Provide the (x, y) coordinate of the cell's center where the given text is located.  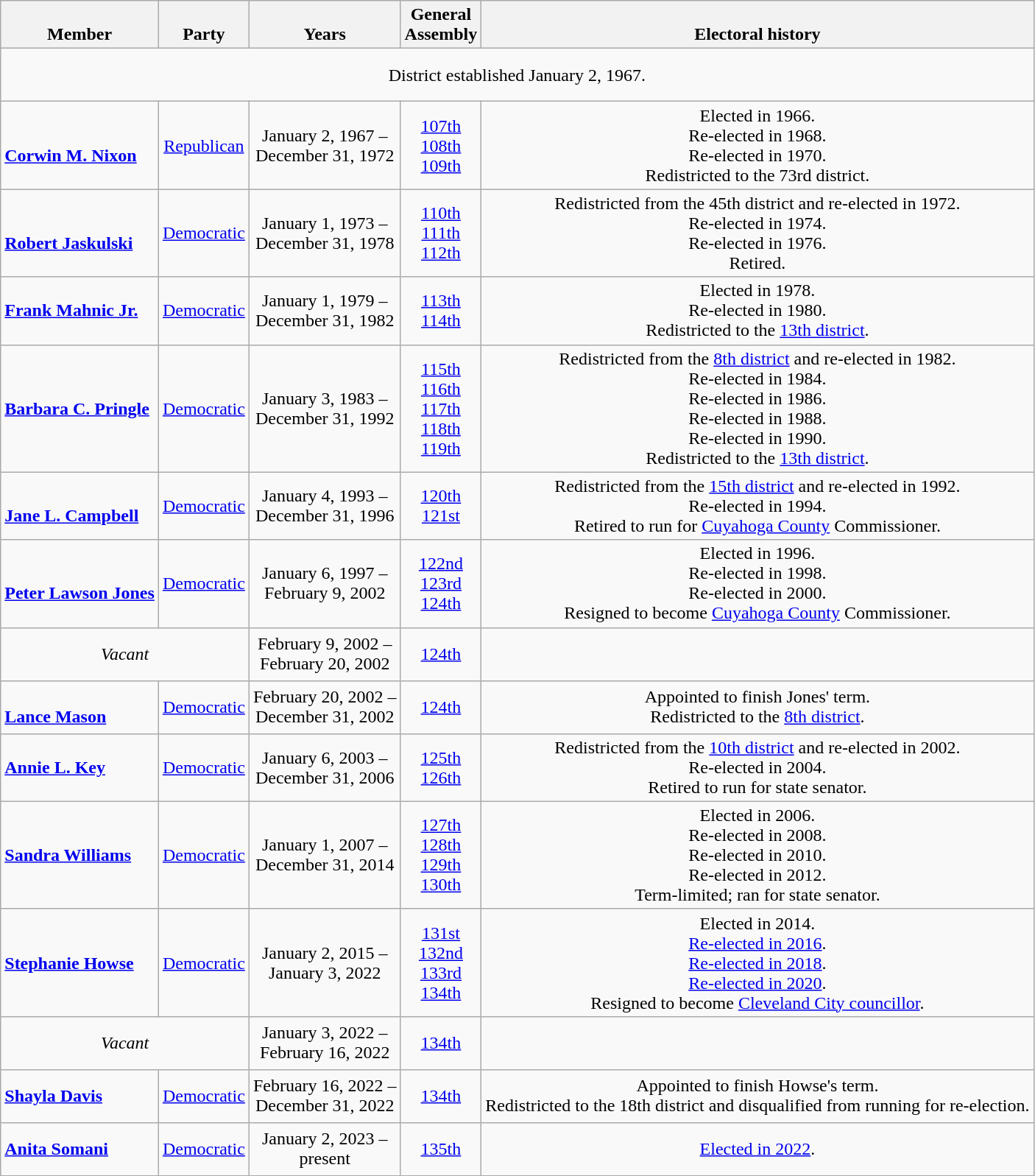
115th116th117th118th119th (441, 408)
Appointed to finish Jones' term.Redistricted to the 8th district. (757, 707)
Shayla Davis (80, 1096)
Corwin M. Nixon (80, 146)
Redistricted from the 45th district and re-elected in 1972.Re-elected in 1974.Re-elected in 1976.Retired. (757, 233)
Jane L. Campbell (80, 506)
Elected in 1996.Re-elected in 1998.Re-elected in 2000.Resigned to become Cuyahoga County Commissioner. (757, 583)
135th (441, 1149)
Anita Somani (80, 1149)
120th121st (441, 506)
Elected in 2014.Re-elected in 2016.Re-elected in 2018.Re-elected in 2020.Resigned to become Cleveland City councillor. (757, 962)
January 6, 1997 –February 9, 2002 (325, 583)
February 16, 2022 –December 31, 2022 (325, 1096)
District established January 2, 1967. (517, 75)
GeneralAssembly (441, 25)
127th128th129th130th (441, 855)
February 20, 2002 –December 31, 2002 (325, 707)
Elected in 1978.Re-elected in 1980.Redistricted to the 13th district. (757, 311)
January 1, 2007 –December 31, 2014 (325, 855)
Sandra Williams (80, 855)
January 3, 2022 –February 16, 2022 (325, 1043)
Stephanie Howse (80, 962)
110th111th112th (441, 233)
Elected in 2006.Re-elected in 2008.Re-elected in 2010.Re-elected in 2012.Term-limited; ran for state senator. (757, 855)
January 1, 1973 –December 31, 1978 (325, 233)
Barbara C. Pringle (80, 408)
Annie L. Key (80, 767)
122nd123rd124th (441, 583)
January 4, 1993 –December 31, 1996 (325, 506)
Electoral history (757, 25)
Redistricted from the 15th district and re-elected in 1992.Re-elected in 1994.Retired to run for Cuyahoga County Commissioner. (757, 506)
131st132nd133rd134th (441, 962)
Frank Mahnic Jr. (80, 311)
Redistricted from the 10th district and re-elected in 2002.Re-elected in 2004.Retired to run for state senator. (757, 767)
Republican (203, 146)
January 6, 2003 –December 31, 2006 (325, 767)
Years (325, 25)
January 2, 1967 –December 31, 1972 (325, 146)
January 1, 1979 –December 31, 1982 (325, 311)
Robert Jaskulski (80, 233)
Appointed to finish Howse's term.Redistricted to the 18th district and disqualified from running for re-election. (757, 1096)
January 3, 1983 –December 31, 1992 (325, 408)
Lance Mason (80, 707)
Peter Lawson Jones (80, 583)
Elected in 2022. (757, 1149)
Elected in 1966.Re-elected in 1968.Re-elected in 1970.Redistricted to the 73rd district. (757, 146)
January 2, 2023 –present (325, 1149)
January 2, 2015 –January 3, 2022 (325, 962)
113th114th (441, 311)
February 9, 2002 –February 20, 2002 (325, 654)
125th126th (441, 767)
Party (203, 25)
107th108th109th (441, 146)
Member (80, 25)
